Detect which cell encompasses the target text, then output its (x, y) center coordinate. 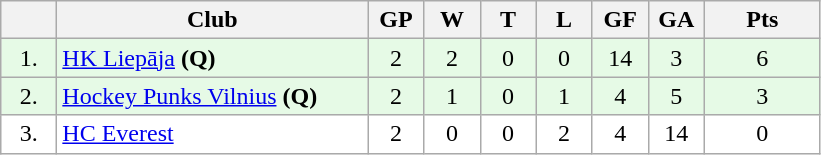
2. (29, 96)
3. (29, 134)
Pts (762, 20)
5 (676, 96)
6 (762, 58)
Hockey Punks Vilnius (Q) (212, 96)
T (508, 20)
W (452, 20)
1. (29, 58)
Club (212, 20)
GF (620, 20)
HC Everest (212, 134)
L (564, 20)
GP (396, 20)
HK Liepāja (Q) (212, 58)
GA (676, 20)
